Pinpoint the cell where the given text exists, returning its (x, y) midpoint coordinate. 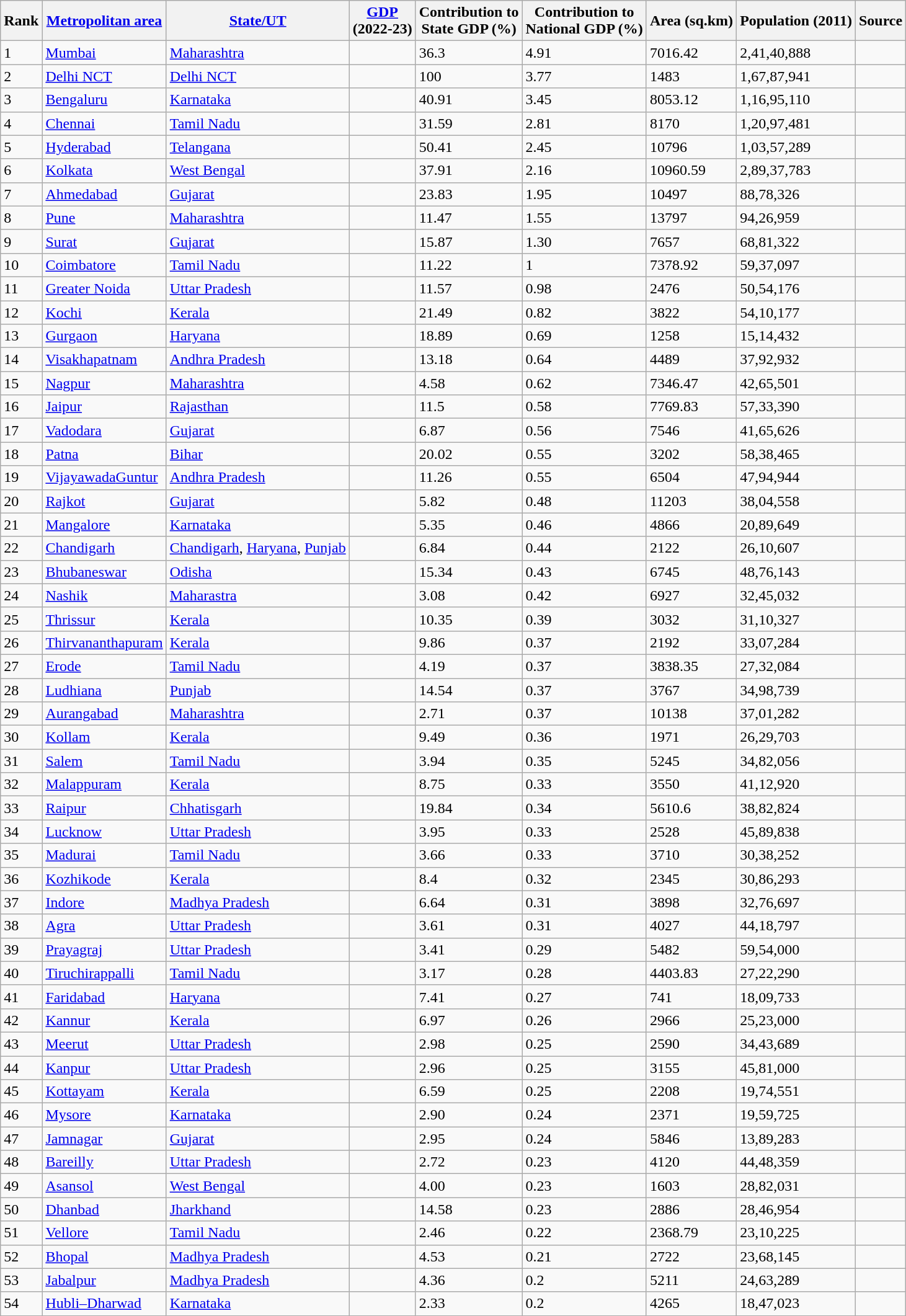
2122 (691, 548)
34 (21, 832)
21 (21, 525)
46 (21, 1115)
3.66 (469, 855)
29 (21, 714)
Visakhapatnam (104, 360)
28,82,031 (796, 1186)
10138 (691, 714)
3838.35 (691, 666)
40 (21, 973)
6.84 (469, 548)
6504 (691, 478)
6.64 (469, 902)
7 (21, 194)
3 (21, 100)
34,98,739 (796, 690)
Odisha (258, 572)
10 (21, 265)
94,26,959 (796, 218)
23,68,145 (796, 1256)
2.98 (469, 1044)
Ahmedabad (104, 194)
741 (691, 997)
Vellore (104, 1233)
25 (21, 619)
26 (21, 642)
13,89,283 (796, 1139)
8170 (691, 123)
Chandigarh (104, 548)
28 (21, 690)
Faridabad (104, 997)
38 (21, 926)
40.91 (469, 100)
7016.42 (691, 53)
31.59 (469, 123)
27,22,290 (796, 973)
5846 (691, 1139)
9 (21, 241)
Lucknow (104, 832)
Bhubaneswar (104, 572)
19,59,725 (796, 1115)
1.30 (584, 241)
51 (21, 1233)
68,81,322 (796, 241)
Greater Noida (104, 288)
10960.59 (691, 171)
57,33,390 (796, 407)
13 (21, 336)
37,01,282 (796, 714)
8 (21, 218)
Kannur (104, 1020)
36.3 (469, 53)
Mangalore (104, 525)
3.77 (584, 76)
2.45 (584, 147)
Kozhikode (104, 879)
45,81,000 (796, 1067)
Metropolitan area (104, 21)
25,23,000 (796, 1020)
5245 (691, 761)
Dhanbad (104, 1209)
0.42 (584, 595)
15.34 (469, 572)
6 (21, 171)
4.00 (469, 1186)
20,89,649 (796, 525)
2.71 (469, 714)
23.83 (469, 194)
Hubli–Dharwad (104, 1304)
42,65,501 (796, 383)
3822 (691, 312)
Madurai (104, 855)
100 (469, 76)
Bhopal (104, 1256)
Malappuram (104, 785)
Kochi (104, 312)
3767 (691, 690)
1258 (691, 336)
3032 (691, 619)
0.34 (584, 808)
10.35 (469, 619)
0.26 (584, 1020)
15.87 (469, 241)
Jaipur (104, 407)
0.35 (584, 761)
16 (21, 407)
3710 (691, 855)
Kanpur (104, 1067)
1483 (691, 76)
32,76,697 (796, 902)
5 (21, 147)
1971 (691, 737)
38,82,824 (796, 808)
3.95 (469, 832)
Coimbatore (104, 265)
23,10,225 (796, 1233)
Indore (104, 902)
14 (21, 360)
19.84 (469, 808)
47 (21, 1139)
27 (21, 666)
Thirvananthapuram (104, 642)
2.81 (584, 123)
7346.47 (691, 383)
Jharkhand (258, 1209)
30,38,252 (796, 855)
53 (21, 1280)
3898 (691, 902)
1,20,97,481 (796, 123)
11.5 (469, 407)
0.27 (584, 997)
2528 (691, 832)
Vadodara (104, 430)
11.26 (469, 478)
0.98 (584, 288)
7769.83 (691, 407)
58,38,465 (796, 454)
24 (21, 595)
Pune (104, 218)
24,63,289 (796, 1280)
12 (21, 312)
Chennai (104, 123)
2208 (691, 1091)
1.95 (584, 194)
18.89 (469, 336)
0.69 (584, 336)
5.82 (469, 501)
31,10,327 (796, 619)
Contribution to National GDP (%) (584, 21)
0.44 (584, 548)
Rank (21, 21)
32,45,032 (796, 595)
0.43 (584, 572)
0.21 (584, 1256)
Meerut (104, 1044)
Mumbai (104, 53)
21.49 (469, 312)
39 (21, 949)
45,89,838 (796, 832)
28,46,954 (796, 1209)
7546 (691, 430)
4265 (691, 1304)
1,67,87,941 (796, 76)
Agra (104, 926)
Bihar (258, 454)
34,82,056 (796, 761)
88,78,326 (796, 194)
4 (21, 123)
4.58 (469, 383)
11.47 (469, 218)
17 (21, 430)
37 (21, 902)
4489 (691, 360)
6927 (691, 595)
Hyderabad (104, 147)
19,74,551 (796, 1091)
32 (21, 785)
Thrissur (104, 619)
Erode (104, 666)
2.33 (469, 1304)
1,03,57,289 (796, 147)
Bareilly (104, 1162)
Chhatisgarh (258, 808)
Punjab (258, 690)
2.90 (469, 1115)
Source (881, 21)
30,86,293 (796, 879)
Bengaluru (104, 100)
27,32,084 (796, 666)
0.29 (584, 949)
Contribution to State GDP (%) (469, 21)
48 (21, 1162)
0.46 (584, 525)
50 (21, 1209)
49 (21, 1186)
2.96 (469, 1067)
19 (21, 478)
6.87 (469, 430)
26,29,703 (796, 737)
2886 (691, 1209)
3.17 (469, 973)
Patna (104, 454)
37.91 (469, 171)
2.46 (469, 1233)
10796 (691, 147)
2.72 (469, 1162)
7657 (691, 241)
11203 (691, 501)
0.28 (584, 973)
Chandigarh, Haryana, Punjab (258, 548)
30 (21, 737)
3550 (691, 785)
4027 (691, 926)
Kolkata (104, 171)
15 (21, 383)
Telangana (258, 147)
14.58 (469, 1209)
0.48 (584, 501)
0.82 (584, 312)
3155 (691, 1067)
Mysore (104, 1115)
Gurgaon (104, 336)
2192 (691, 642)
50.41 (469, 147)
13797 (691, 218)
14.54 (469, 690)
43 (21, 1044)
42 (21, 1020)
4.91 (584, 53)
1603 (691, 1186)
31 (21, 761)
2,41,40,888 (796, 53)
Asansol (104, 1186)
4.19 (469, 666)
47,94,944 (796, 478)
50,54,176 (796, 288)
4866 (691, 525)
Kollam (104, 737)
2368.79 (691, 1233)
4403.83 (691, 973)
41,65,626 (796, 430)
5482 (691, 949)
0.39 (584, 619)
18 (21, 454)
2,89,37,783 (796, 171)
Kottayam (104, 1091)
5.35 (469, 525)
18,09,733 (796, 997)
0.32 (584, 879)
8.4 (469, 879)
6.97 (469, 1020)
2.16 (584, 171)
13.18 (469, 360)
8053.12 (691, 100)
0.22 (584, 1233)
Rajkot (104, 501)
8.75 (469, 785)
Jabalpur (104, 1280)
GDP(2022-23) (382, 21)
7378.92 (691, 265)
11.57 (469, 288)
3202 (691, 454)
Aurangabad (104, 714)
4.53 (469, 1256)
38,04,558 (796, 501)
15,14,432 (796, 336)
Maharastra (258, 595)
3.45 (584, 100)
Nagpur (104, 383)
2722 (691, 1256)
54,10,177 (796, 312)
Tiruchirappalli (104, 973)
59,54,000 (796, 949)
35 (21, 855)
3.41 (469, 949)
2.95 (469, 1139)
54 (21, 1304)
Prayagraj (104, 949)
9.49 (469, 737)
2 (21, 76)
18,47,023 (796, 1304)
44,18,797 (796, 926)
2476 (691, 288)
3.08 (469, 595)
44 (21, 1067)
Raipur (104, 808)
Salem (104, 761)
1,16,95,110 (796, 100)
45 (21, 1091)
11.22 (469, 265)
33,07,284 (796, 642)
9.86 (469, 642)
59,37,097 (796, 265)
41,12,920 (796, 785)
20 (21, 501)
4120 (691, 1162)
33 (21, 808)
52 (21, 1256)
6.59 (469, 1091)
Surat (104, 241)
3.61 (469, 926)
44,48,359 (796, 1162)
36 (21, 879)
20.02 (469, 454)
2371 (691, 1115)
Nashik (104, 595)
1.55 (584, 218)
0.36 (584, 737)
Rajasthan (258, 407)
6745 (691, 572)
5610.6 (691, 808)
22 (21, 548)
11 (21, 288)
VijayawadaGuntur (104, 478)
Area (sq.km) (691, 21)
State/UT (258, 21)
41 (21, 997)
37,92,932 (796, 360)
3.94 (469, 761)
10497 (691, 194)
Ludhiana (104, 690)
0.56 (584, 430)
34,43,689 (796, 1044)
5211 (691, 1280)
0.62 (584, 383)
2590 (691, 1044)
2345 (691, 879)
Population (2011) (796, 21)
0.58 (584, 407)
48,76,143 (796, 572)
23 (21, 572)
2966 (691, 1020)
Jamnagar (104, 1139)
4.36 (469, 1280)
26,10,607 (796, 548)
7.41 (469, 997)
0.64 (584, 360)
